Determine the [X, Y] coordinate at the center of the cell enclosing the given text.  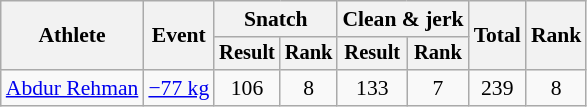
Event [178, 36]
133 [372, 88]
106 [247, 88]
Clean & jerk [402, 19]
Abdur Rehman [72, 88]
Snatch [276, 19]
−77 kg [178, 88]
Athlete [72, 36]
Total [498, 36]
239 [498, 88]
7 [438, 88]
